Capture the cell that displays the provided text and extract its (X, Y) central coordinate. 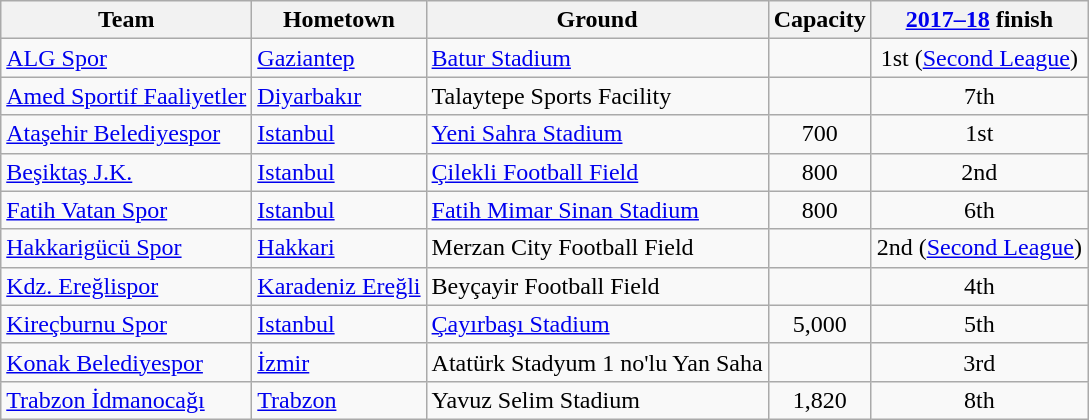
Batur Stadium (597, 58)
Gaziantep (339, 58)
Atatürk Stadyum 1 no'lu Yan Saha (597, 362)
2nd (Second League) (979, 248)
1st (979, 134)
Team (126, 20)
1st (Second League) (979, 58)
Talaytepe Sports Facility (597, 96)
Kireçburnu Spor (126, 324)
Çayırbaşı Stadium (597, 324)
Hakkarigücü Spor (126, 248)
Trabzon İdmanocağı (126, 400)
Fatih Vatan Spor (126, 210)
Diyarbakır (339, 96)
Hakkari (339, 248)
Yavuz Selim Stadium (597, 400)
Merzan City Football Field (597, 248)
Hometown (339, 20)
5th (979, 324)
1,820 (820, 400)
Çilekli Football Field (597, 172)
Yeni Sahra Stadium (597, 134)
Kdz. Ereğlispor (126, 286)
Trabzon (339, 400)
5,000 (820, 324)
ALG Spor (126, 58)
8th (979, 400)
Konak Belediyespor (126, 362)
2nd (979, 172)
7th (979, 96)
2017–18 finish (979, 20)
Fatih Mimar Sinan Stadium (597, 210)
4th (979, 286)
6th (979, 210)
Capacity (820, 20)
Ataşehir Belediyespor (126, 134)
Amed Sportif Faaliyetler (126, 96)
Beyçayir Football Field (597, 286)
Ground (597, 20)
Karadeniz Ereğli (339, 286)
İzmir (339, 362)
700 (820, 134)
3rd (979, 362)
Beşiktaş J.K. (126, 172)
